For the text-containing cell, return its midpoint in (x, y) coordinate format. 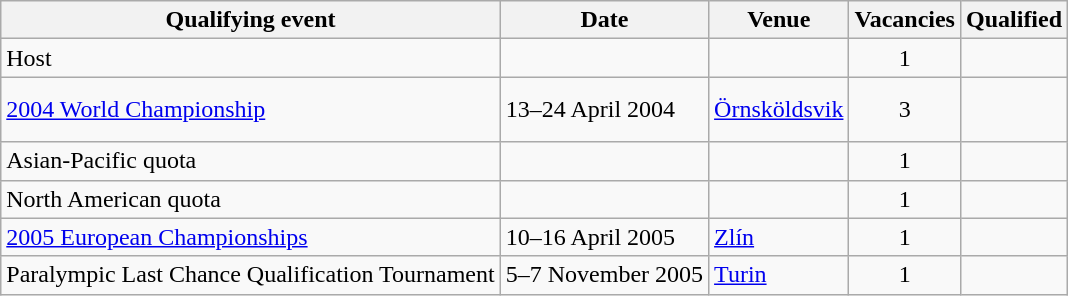
5–7 November 2005 (604, 275)
2004 World Championship (250, 110)
Zlín (779, 237)
Host (250, 58)
Asian-Pacific quota (250, 161)
13–24 April 2004 (604, 110)
Paralympic Last Chance Qualification Tournament (250, 275)
10–16 April 2005 (604, 237)
North American quota (250, 199)
Qualifying event (250, 20)
Venue (779, 20)
Qualified (1014, 20)
3 (905, 110)
2005 European Championships (250, 237)
Vacancies (905, 20)
Turin (779, 275)
Örnsköldsvik (779, 110)
Date (604, 20)
